Pinpoint the cell where the given text exists, returning its [X, Y] midpoint coordinate. 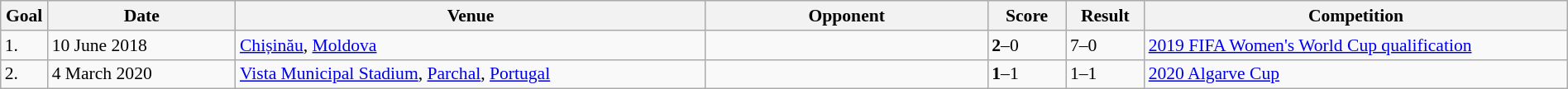
Result [1105, 16]
Goal [25, 16]
2. [25, 74]
Vista Municipal Stadium, Parchal, Portugal [471, 74]
Opponent [847, 16]
Date [142, 16]
1. [25, 45]
Venue [471, 16]
Competition [1356, 16]
10 June 2018 [142, 45]
Score [1027, 16]
2019 FIFA Women's World Cup qualification [1356, 45]
7–0 [1105, 45]
2020 Algarve Cup [1356, 74]
Chișinău, Moldova [471, 45]
4 March 2020 [142, 74]
2–0 [1027, 45]
